Locate the cell with the specified text and output its (x, y) center coordinate. 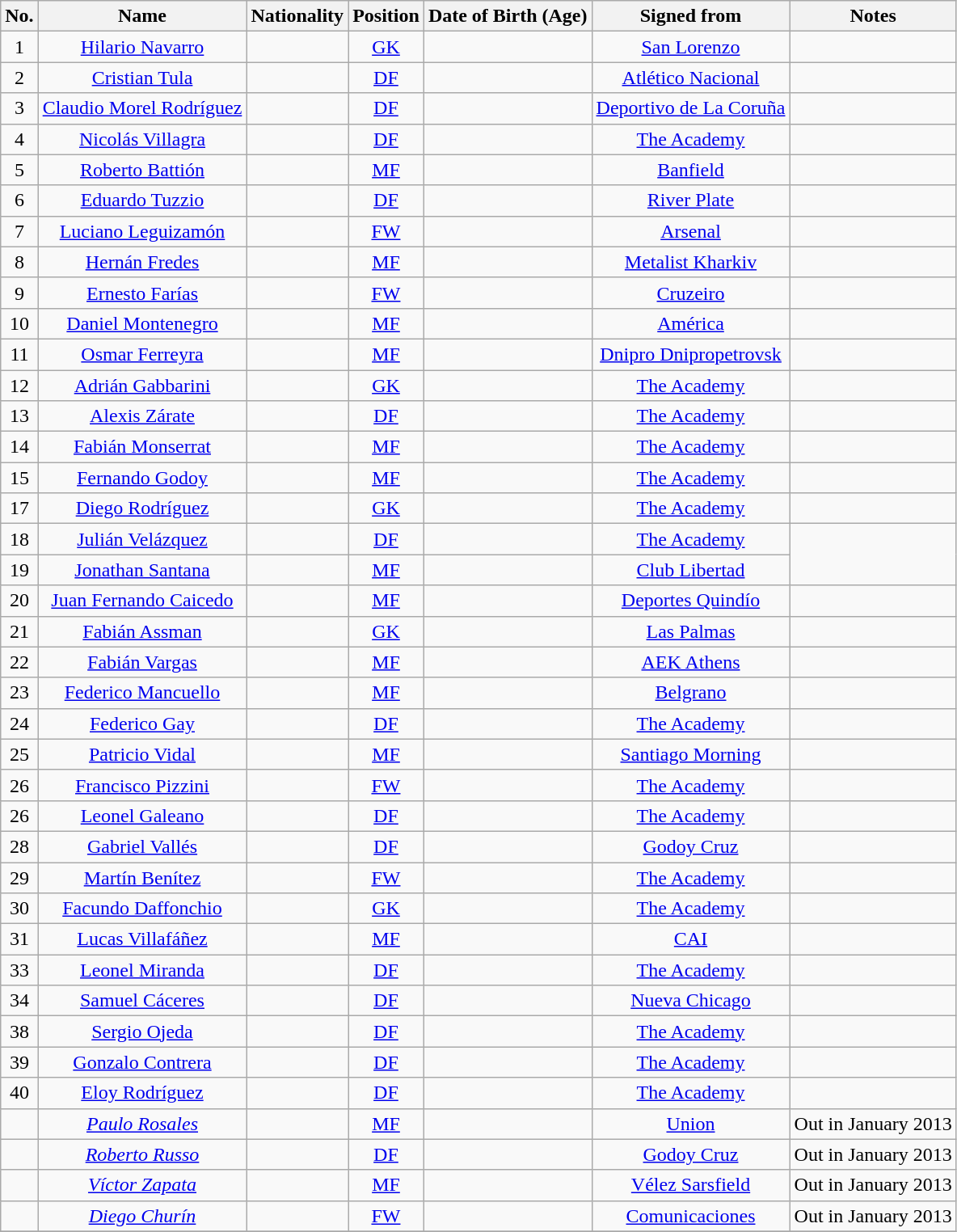
22 (19, 662)
Deportes Quindío (690, 601)
30 (19, 909)
Martín Benítez (142, 877)
19 (19, 570)
14 (19, 447)
Atlético Nacional (690, 78)
Juan Fernando Caicedo (142, 601)
Santiago Morning (690, 754)
17 (19, 508)
28 (19, 846)
Adrián Gabbarini (142, 386)
Deportivo de La Coruña (690, 108)
34 (19, 1001)
Paulo Rosales (142, 1124)
3 (19, 108)
Eduardo Tuzzio (142, 200)
13 (19, 416)
Fernando Godoy (142, 478)
Fabián Monserrat (142, 447)
Gonzalo Contrera (142, 1062)
Alexis Zárate (142, 416)
Banfield (690, 170)
4 (19, 139)
21 (19, 631)
7 (19, 231)
Eloy Rodríguez (142, 1093)
23 (19, 693)
Samuel Cáceres (142, 1001)
Dnipro Dnipropetrovsk (690, 354)
Osmar Ferreyra (142, 354)
Metalist Kharkiv (690, 262)
Signed from (690, 16)
Leonel Galeano (142, 816)
Luciano Leguizamón (142, 231)
39 (19, 1062)
31 (19, 939)
Francisco Pizzini (142, 785)
Sergio Ojeda (142, 1032)
Hilario Navarro (142, 47)
Roberto Russo (142, 1154)
Lucas Villafáñez (142, 939)
Nationality (297, 16)
River Plate (690, 200)
Arsenal (690, 231)
Víctor Zapata (142, 1185)
15 (19, 478)
Federico Mancuello (142, 693)
24 (19, 724)
20 (19, 601)
Roberto Battión (142, 170)
Diego Rodríguez (142, 508)
33 (19, 970)
12 (19, 386)
Club Libertad (690, 570)
11 (19, 354)
Vélez Sarsfield (690, 1185)
Date of Birth (Age) (508, 16)
Julián Velázquez (142, 539)
Jonathan Santana (142, 570)
Gabriel Vallés (142, 846)
Federico Gay (142, 724)
9 (19, 293)
San Lorenzo (690, 47)
Claudio Morel Rodríguez (142, 108)
Name (142, 16)
38 (19, 1032)
Facundo Daffonchio (142, 909)
América (690, 323)
1 (19, 47)
10 (19, 323)
Las Palmas (690, 631)
Belgrano (690, 693)
8 (19, 262)
Leonel Miranda (142, 970)
Hernán Fredes (142, 262)
Comunicaciones (690, 1216)
CAI (690, 939)
Patricio Vidal (142, 754)
18 (19, 539)
29 (19, 877)
Fabián Assman (142, 631)
Daniel Montenegro (142, 323)
25 (19, 754)
Nueva Chicago (690, 1001)
Notes (873, 16)
No. (19, 16)
6 (19, 200)
Position (386, 16)
AEK Athens (690, 662)
5 (19, 170)
Nicolás Villagra (142, 139)
Ernesto Farías (142, 293)
Diego Churín (142, 1216)
Fabián Vargas (142, 662)
40 (19, 1093)
Union (690, 1124)
Cristian Tula (142, 78)
2 (19, 78)
Cruzeiro (690, 293)
